Return [X, Y] of the center of cell containing provided text 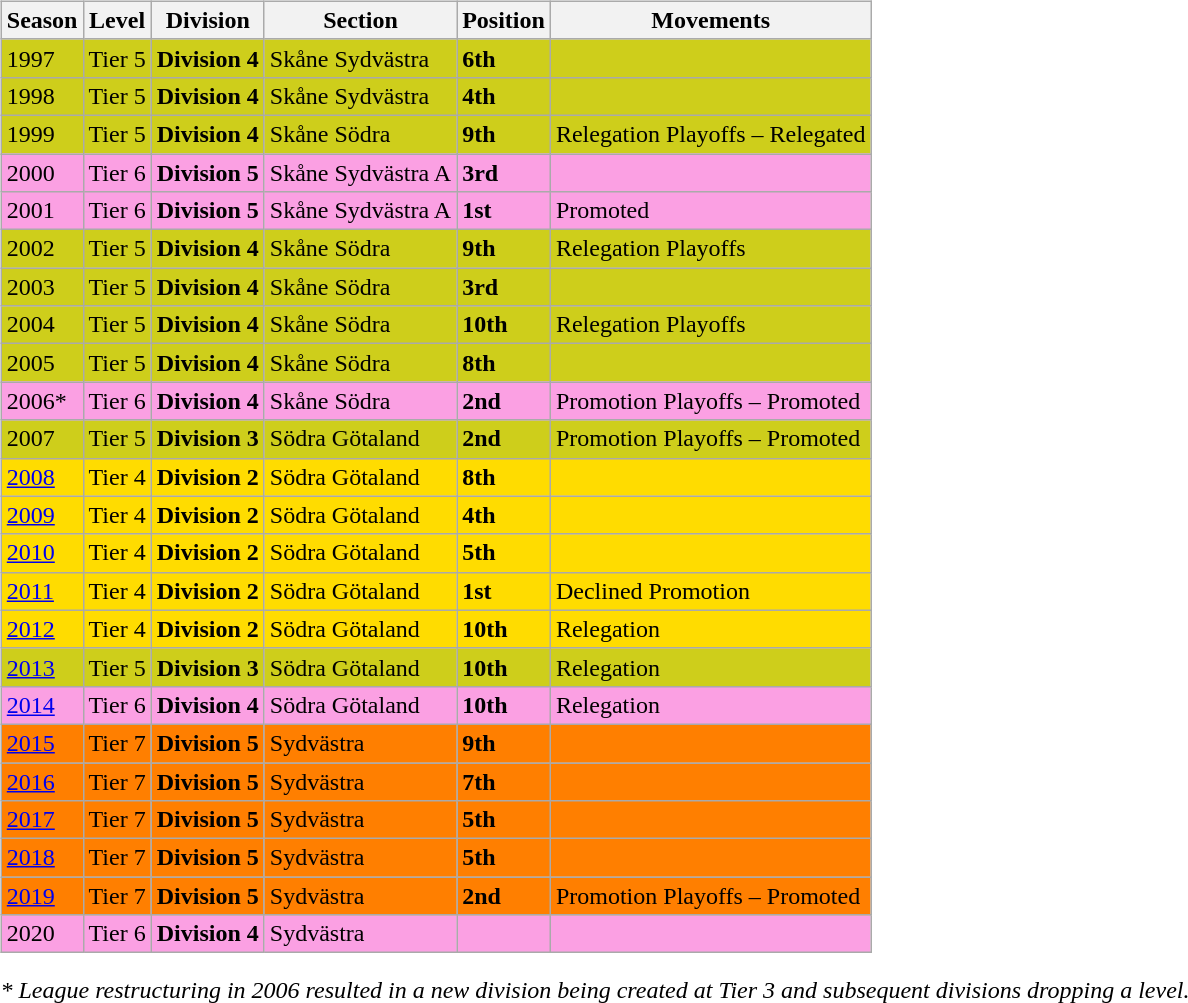
Level [117, 20]
Relegation Playoffs – Relegated [710, 134]
2000 [42, 173]
2017 [42, 820]
Promoted [710, 211]
1998 [42, 96]
2020 [42, 934]
2007 [42, 439]
Section [360, 20]
2010 [42, 553]
2011 [42, 591]
2012 [42, 629]
Position [504, 20]
2018 [42, 858]
2002 [42, 249]
2009 [42, 515]
2008 [42, 477]
7th [504, 781]
2014 [42, 705]
Movements [710, 20]
Season [42, 20]
Declined Promotion [710, 591]
2001 [42, 211]
2006* [42, 401]
1997 [42, 58]
2015 [42, 743]
2016 [42, 781]
2019 [42, 896]
1999 [42, 134]
2013 [42, 667]
6th [504, 58]
2004 [42, 325]
Division [208, 20]
2003 [42, 287]
2005 [42, 363]
